Return the [x, y] coordinate for the center point of the cell that contains the specified text.  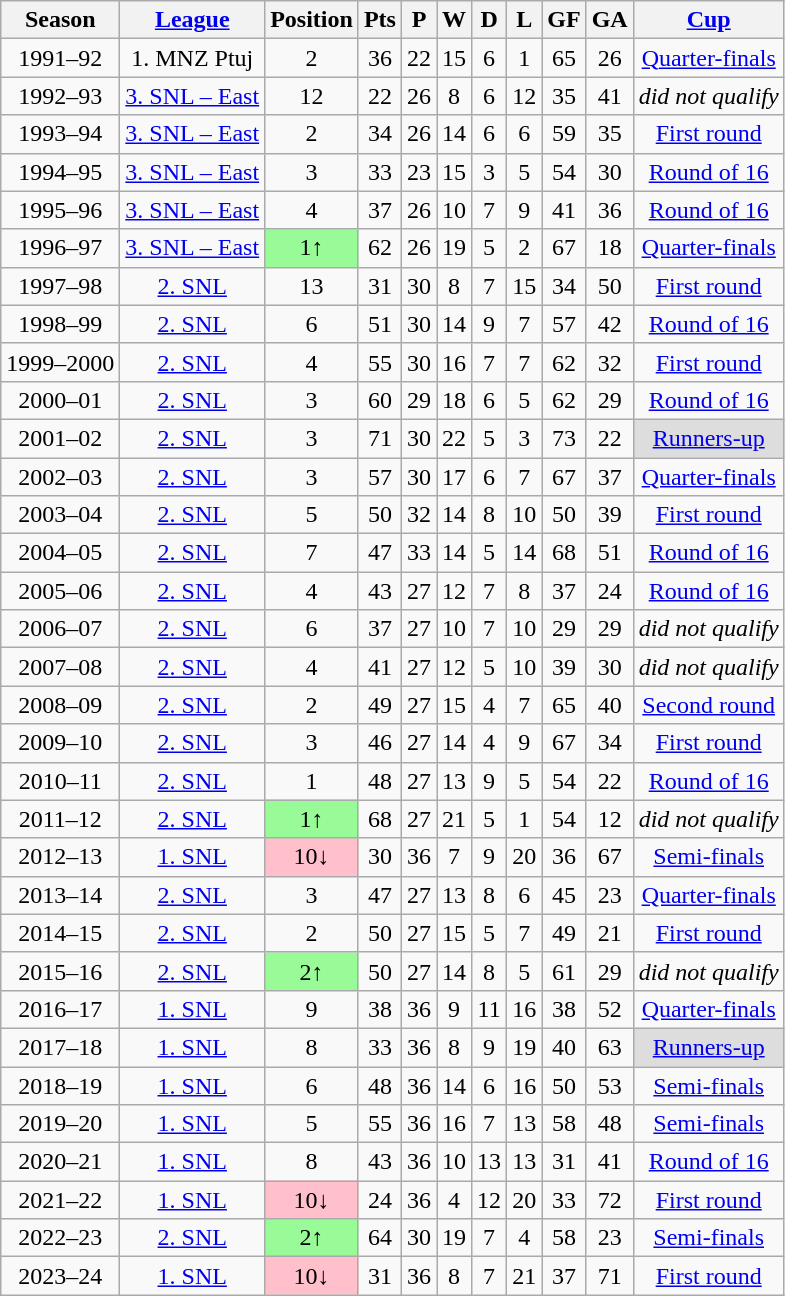
53 [610, 1085]
2022–23 [60, 1238]
League [192, 20]
Pts [380, 20]
Second round [708, 705]
1996–97 [60, 248]
W [454, 20]
1. MNZ Ptuj [192, 58]
2006–07 [60, 629]
2020–21 [60, 1162]
P [418, 20]
2011–12 [60, 819]
2002–03 [60, 477]
1991–92 [60, 58]
Cup [708, 20]
46 [380, 743]
17 [454, 477]
2004–05 [60, 553]
1998–99 [60, 324]
73 [564, 438]
2017–18 [60, 1047]
60 [380, 400]
45 [564, 895]
2000–01 [60, 400]
2014–15 [60, 933]
2001–02 [60, 438]
42 [610, 324]
2016–17 [60, 1009]
2023–24 [60, 1276]
2012–13 [60, 857]
GF [564, 20]
2021–22 [60, 1200]
1995–96 [60, 210]
72 [610, 1200]
2005–06 [60, 591]
1992–93 [60, 96]
2018–19 [60, 1085]
2009–10 [60, 743]
2003–04 [60, 515]
1999–2000 [60, 362]
52 [610, 1009]
2010–11 [60, 781]
59 [564, 134]
64 [380, 1238]
L [524, 20]
1993–94 [60, 134]
2015–16 [60, 971]
1994–95 [60, 172]
2019–20 [60, 1124]
61 [564, 971]
GA [610, 20]
2007–08 [60, 667]
2008–09 [60, 705]
D [490, 20]
Position [312, 20]
63 [610, 1047]
1997–98 [60, 286]
11 [490, 1009]
2013–14 [60, 895]
Season [60, 20]
